From the cell containing the given text, extract its center point as [x, y] coordinate. 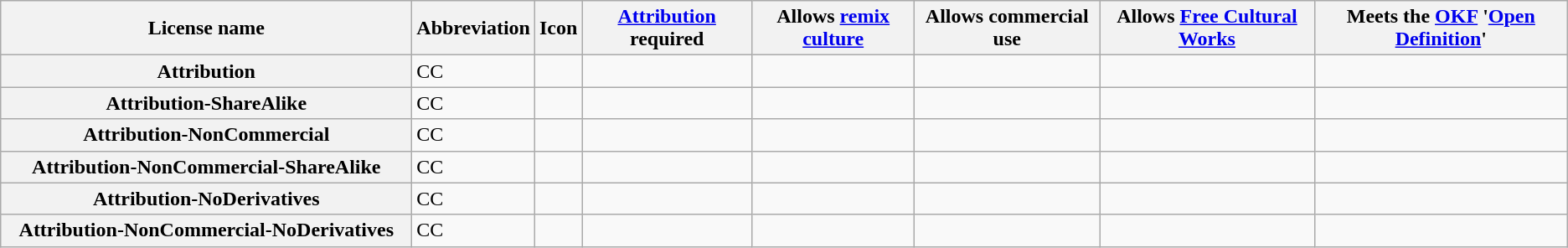
Attribution-ShareAlike [206, 103]
Allows commercial use [1007, 28]
Attribution-NonCommercial-NoDerivatives [206, 230]
Attribution-NonCommercial [206, 135]
License name [206, 28]
Attribution [206, 71]
Allows remix culture [833, 28]
Attribution-NonCommercial-ShareAlike [206, 167]
Attribution required [667, 28]
Abbreviation [474, 28]
Allows Free Cultural Works [1206, 28]
Attribution-NoDerivatives [206, 199]
Meets the OKF 'Open Definition' [1441, 28]
Icon [558, 28]
